Output the (X, Y) coordinate of the center of the cell containing the given text.  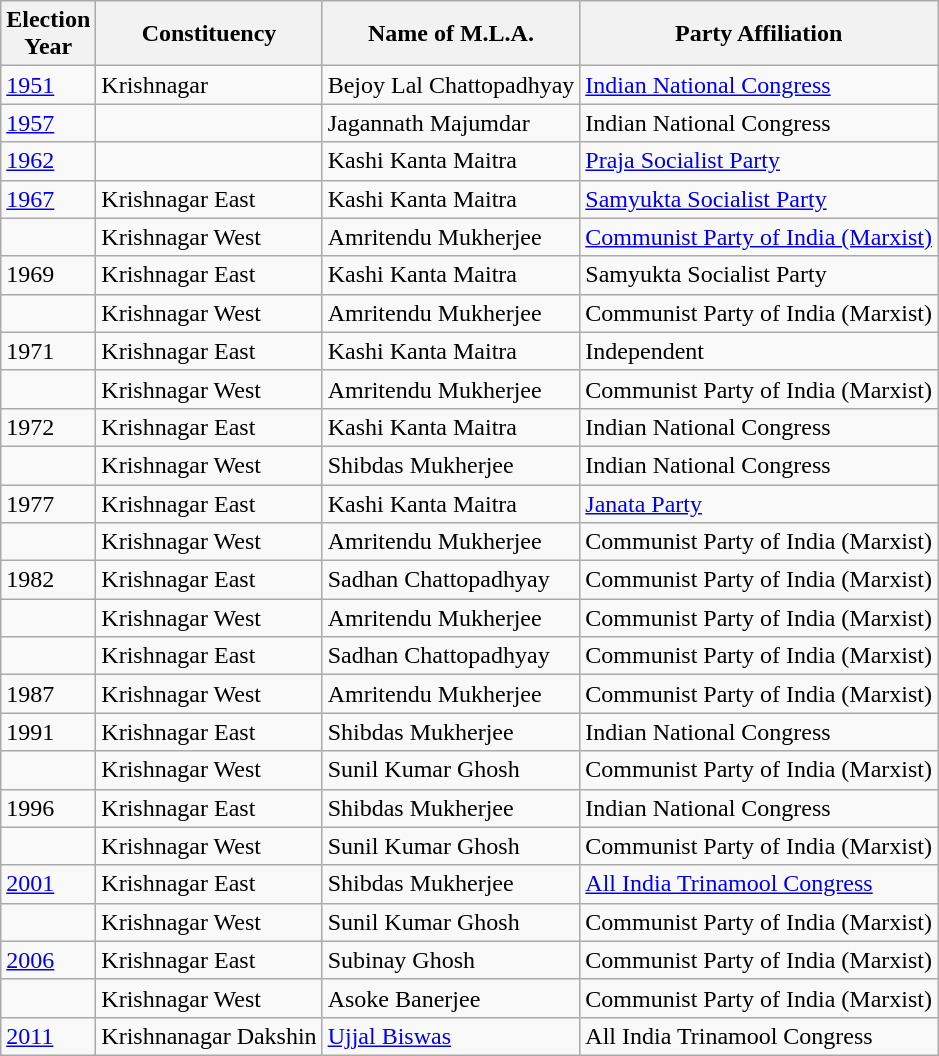
1987 (48, 694)
1977 (48, 503)
Krishnagar (209, 85)
Constituency (209, 34)
1967 (48, 199)
1951 (48, 85)
1991 (48, 732)
1982 (48, 580)
Name of M.L.A. (451, 34)
1972 (48, 427)
Janata Party (759, 503)
Krishnanagar Dakshin (209, 1036)
1969 (48, 275)
Bejoy Lal Chattopadhyay (451, 85)
Party Affiliation (759, 34)
Ujjal Biswas (451, 1036)
Jagannath Majumdar (451, 123)
1971 (48, 351)
2001 (48, 884)
2006 (48, 960)
Independent (759, 351)
Praja Socialist Party (759, 161)
Subinay Ghosh (451, 960)
1957 (48, 123)
1962 (48, 161)
1996 (48, 808)
2011 (48, 1036)
Asoke Banerjee (451, 998)
Election Year (48, 34)
